From the cell containing the given text, extract its center point as [x, y] coordinate. 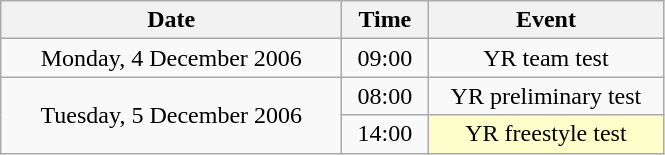
09:00 [385, 58]
Time [385, 20]
YR team test [546, 58]
14:00 [385, 134]
Date [172, 20]
YR freestyle test [546, 134]
Tuesday, 5 December 2006 [172, 115]
YR preliminary test [546, 96]
08:00 [385, 96]
Monday, 4 December 2006 [172, 58]
Event [546, 20]
